Output the [X, Y] coordinate of the center of the cell containing the given text.  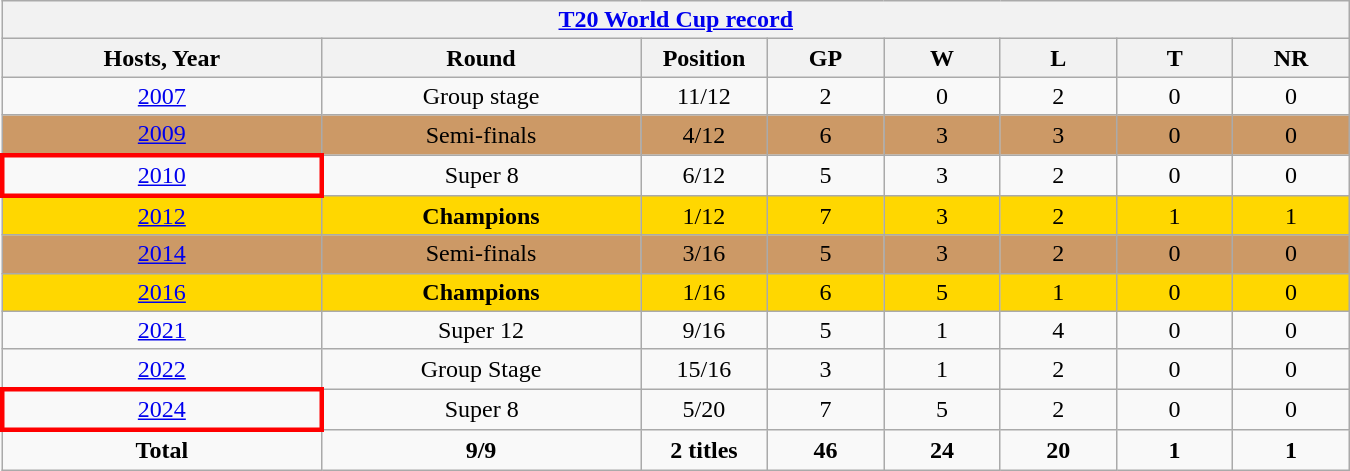
T20 World Cup record [676, 20]
1/16 [704, 292]
Round [480, 58]
2009 [162, 135]
L [1058, 58]
2010 [162, 174]
2021 [162, 330]
Super 12 [480, 330]
9/16 [704, 330]
11/12 [704, 96]
Group Stage [480, 369]
2007 [162, 96]
Group stage [480, 96]
2016 [162, 292]
5/20 [704, 410]
46 [825, 450]
2014 [162, 254]
20 [1058, 450]
2024 [162, 410]
2022 [162, 369]
3/16 [704, 254]
T [1174, 58]
Position [704, 58]
9/9 [480, 450]
2012 [162, 216]
NR [1291, 58]
4 [1058, 330]
Hosts, Year [162, 58]
Total [162, 450]
4/12 [704, 135]
W [942, 58]
6/12 [704, 174]
GP [825, 58]
1/12 [704, 216]
24 [942, 450]
15/16 [704, 369]
2 titles [704, 450]
